Return the [x, y] coordinate for the center point of the cell that contains the specified text.  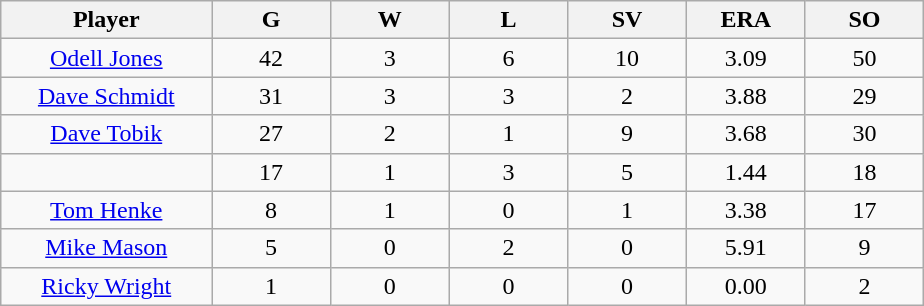
3.88 [746, 96]
Dave Tobik [106, 134]
SV [628, 20]
6 [508, 58]
27 [272, 134]
W [390, 20]
8 [272, 210]
31 [272, 96]
3.09 [746, 58]
L [508, 20]
1.44 [746, 172]
10 [628, 58]
G [272, 20]
0.00 [746, 286]
3.38 [746, 210]
Odell Jones [106, 58]
Player [106, 20]
5.91 [746, 248]
Tom Henke [106, 210]
30 [864, 134]
29 [864, 96]
3.68 [746, 134]
Ricky Wright [106, 286]
42 [272, 58]
Dave Schmidt [106, 96]
SO [864, 20]
ERA [746, 20]
Mike Mason [106, 248]
18 [864, 172]
50 [864, 58]
